Determine the (X, Y) coordinate at the center of the cell enclosing the given text.  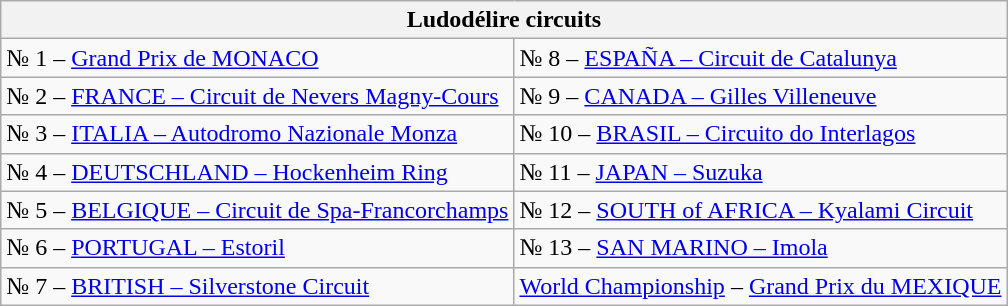
№ 4 – DEUTSCHLAND – Hockenheim Ring (258, 172)
№ 1 – Grand Prix de MONACO (258, 58)
№ 6 – PORTUGAL – Estoril (258, 248)
№ 10 – BRASIL – Circuito do Interlagos (760, 134)
№ 9 – CANADA – Gilles Villeneuve (760, 96)
World Championship – Grand Prix du MEXIQUE (760, 286)
№ 7 – BRITISH – Silverstone Circuit (258, 286)
№ 3 – ITALIA – Autodromo Nazionale Monza (258, 134)
№ 8 – ESPAÑA – Circuit de Catalunya (760, 58)
№ 11 – JAPAN – Suzuka (760, 172)
№ 5 – BELGIQUE – Circuit de Spa-Francorchamps (258, 210)
№ 2 – FRANCE – Circuit de Nevers Magny-Cours (258, 96)
№ 12 – SOUTH of AFRICA – Kyalami Circuit (760, 210)
№ 13 – SAN MARINO – Imola (760, 248)
Ludodélire circuits (504, 20)
